For the text-containing cell, return its midpoint in [x, y] coordinate format. 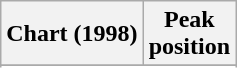
Peakposition [189, 34]
Chart (1998) [72, 34]
